Locate the cell with the specified text and output its (X, Y) center coordinate. 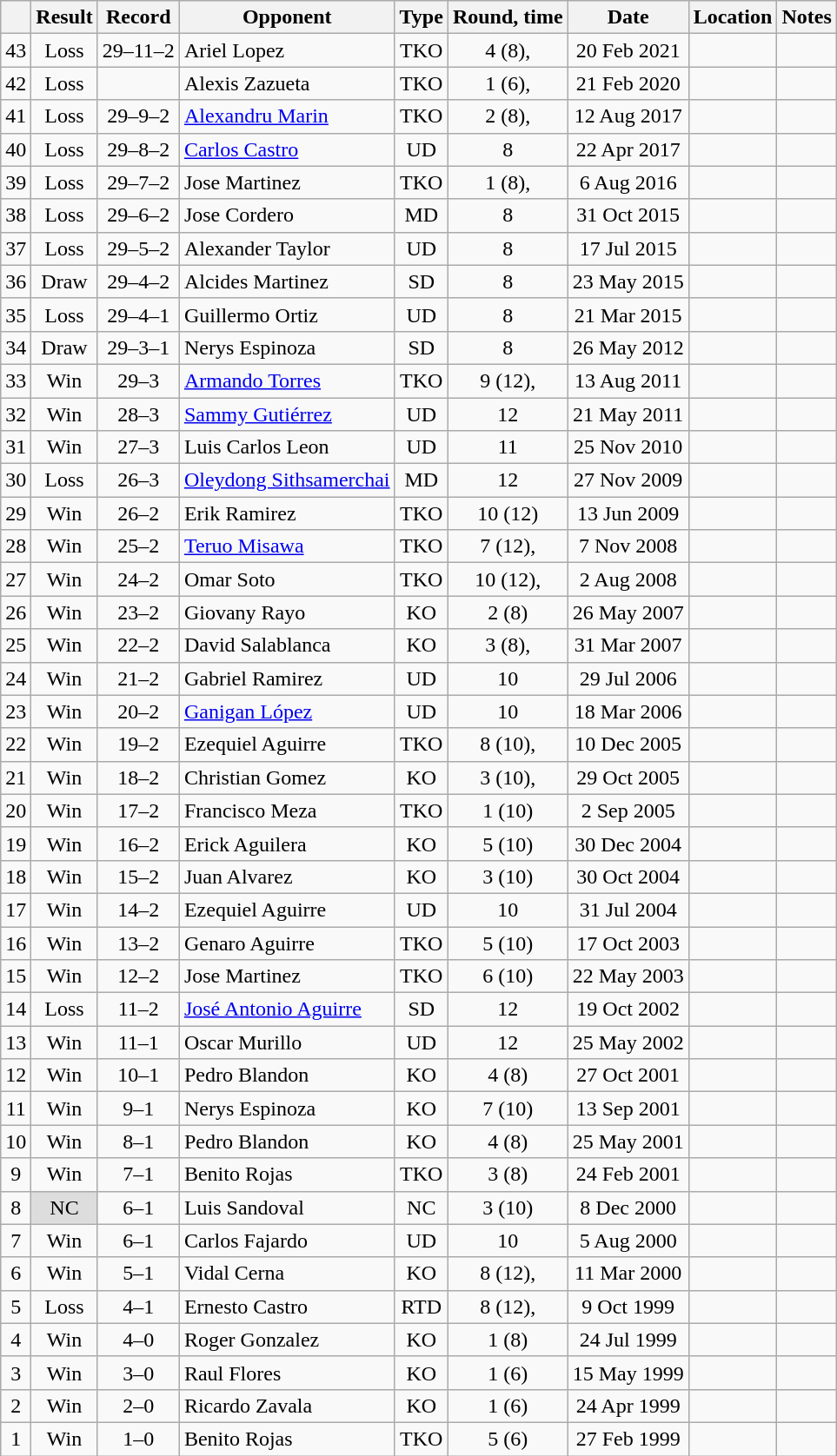
Luis Sandoval (287, 1208)
27 Feb 1999 (628, 1439)
13 (16, 1042)
Ariel Lopez (287, 50)
Ernesto Castro (287, 1307)
19–2 (138, 745)
21 Mar 2015 (628, 314)
Armando Torres (287, 381)
8 Dec 2000 (628, 1208)
15–2 (138, 877)
4 (16, 1340)
29–4–2 (138, 281)
1 (8) (508, 1340)
27 Oct 2001 (628, 1075)
25 Nov 2010 (628, 447)
1 (16, 1439)
Alcides Martinez (287, 281)
28–3 (138, 414)
10 Dec 2005 (628, 745)
Oleydong Sithsamerchai (287, 480)
13 Sep 2001 (628, 1109)
13 Aug 2011 (628, 381)
24 Apr 1999 (628, 1406)
Oscar Murillo (287, 1042)
23–2 (138, 612)
12 Aug 2017 (628, 116)
29–3–1 (138, 347)
2 (8) (508, 612)
Sammy Gutiérrez (287, 414)
22 (16, 745)
12–2 (138, 976)
1–0 (138, 1439)
Luis Carlos Leon (287, 447)
29–3 (138, 381)
1 (6), (508, 83)
22 Apr 2017 (628, 149)
36 (16, 281)
RTD (421, 1307)
15 May 1999 (628, 1373)
Giovany Rayo (287, 612)
29–11–2 (138, 50)
Round, time (508, 17)
30 (16, 480)
21 May 2011 (628, 414)
29 (16, 513)
Christian Gomez (287, 778)
Erik Ramirez (287, 513)
8–1 (138, 1142)
25 May 2001 (628, 1142)
40 (16, 149)
Date (628, 17)
Type (421, 17)
5 (16, 1307)
9 (16, 1175)
26–3 (138, 480)
20 (16, 811)
Ganigan López (287, 711)
17 (16, 910)
3 (10), (508, 778)
Carlos Fajardo (287, 1241)
32 (16, 414)
Result (64, 17)
25 May 2002 (628, 1042)
5–1 (138, 1274)
19 (16, 844)
2–0 (138, 1406)
19 Oct 2002 (628, 1009)
Omar Soto (287, 579)
7 (12), (508, 546)
Ricardo Zavala (287, 1406)
23 May 2015 (628, 281)
42 (16, 83)
14 (16, 1009)
9–1 (138, 1109)
9 Oct 1999 (628, 1307)
2 (16, 1406)
34 (16, 347)
Carlos Castro (287, 149)
David Salablanca (287, 645)
4 (8), (508, 50)
29–6–2 (138, 215)
28 (16, 546)
26 May 2012 (628, 347)
Opponent (287, 17)
27 (16, 579)
Juan Alvarez (287, 877)
31 (16, 447)
10 (12) (508, 513)
2 Sep 2005 (628, 811)
13–2 (138, 943)
38 (16, 215)
4–1 (138, 1307)
10–1 (138, 1075)
11 Mar 2000 (628, 1274)
31 Oct 2015 (628, 215)
26–2 (138, 513)
24–2 (138, 579)
3–0 (138, 1373)
41 (16, 116)
8 (10), (508, 745)
25 (16, 645)
27–3 (138, 447)
5 (6) (508, 1439)
16–2 (138, 844)
Gabriel Ramirez (287, 678)
2 (8), (508, 116)
2 Aug 2008 (628, 579)
15 (16, 976)
Jose Cordero (287, 215)
23 (16, 711)
37 (16, 248)
José Antonio Aguirre (287, 1009)
20 Feb 2021 (628, 50)
33 (16, 381)
29–4–1 (138, 314)
22–2 (138, 645)
20–2 (138, 711)
Record (138, 17)
11–1 (138, 1042)
24 (16, 678)
26 May 2007 (628, 612)
Teruo Misawa (287, 546)
26 (16, 612)
7 Nov 2008 (628, 546)
5 Aug 2000 (628, 1241)
29 Oct 2005 (628, 778)
1 (10) (508, 811)
18 (16, 877)
18 Mar 2006 (628, 711)
31 Jul 2004 (628, 910)
6 (10) (508, 976)
29–8–2 (138, 149)
21–2 (138, 678)
18–2 (138, 778)
6 (16, 1274)
3 (8), (508, 645)
14–2 (138, 910)
29–7–2 (138, 182)
21 (16, 778)
3 (8) (508, 1175)
7 (16, 1241)
1 (8), (508, 182)
Erick Aguilera (287, 844)
35 (16, 314)
Alexander Taylor (287, 248)
6 Aug 2016 (628, 182)
43 (16, 50)
Location (733, 17)
Notes (807, 17)
30 Dec 2004 (628, 844)
Genaro Aguirre (287, 943)
Alexis Zazueta (287, 83)
24 Jul 1999 (628, 1340)
29–5–2 (138, 248)
Guillermo Ortiz (287, 314)
29–9–2 (138, 116)
3 (16, 1373)
24 Feb 2001 (628, 1175)
9 (12), (508, 381)
10 (12), (508, 579)
4–0 (138, 1340)
30 Oct 2004 (628, 877)
Vidal Cerna (287, 1274)
7 (10) (508, 1109)
17 Oct 2003 (628, 943)
31 Mar 2007 (628, 645)
17–2 (138, 811)
13 Jun 2009 (628, 513)
39 (16, 182)
Roger Gonzalez (287, 1340)
Francisco Meza (287, 811)
29 Jul 2006 (628, 678)
25–2 (138, 546)
Alexandru Marin (287, 116)
27 Nov 2009 (628, 480)
17 Jul 2015 (628, 248)
22 May 2003 (628, 976)
Raul Flores (287, 1373)
7–1 (138, 1175)
16 (16, 943)
21 Feb 2020 (628, 83)
11–2 (138, 1009)
